Find where the given text appears and provide that cell's center as [X, Y] coordinate. 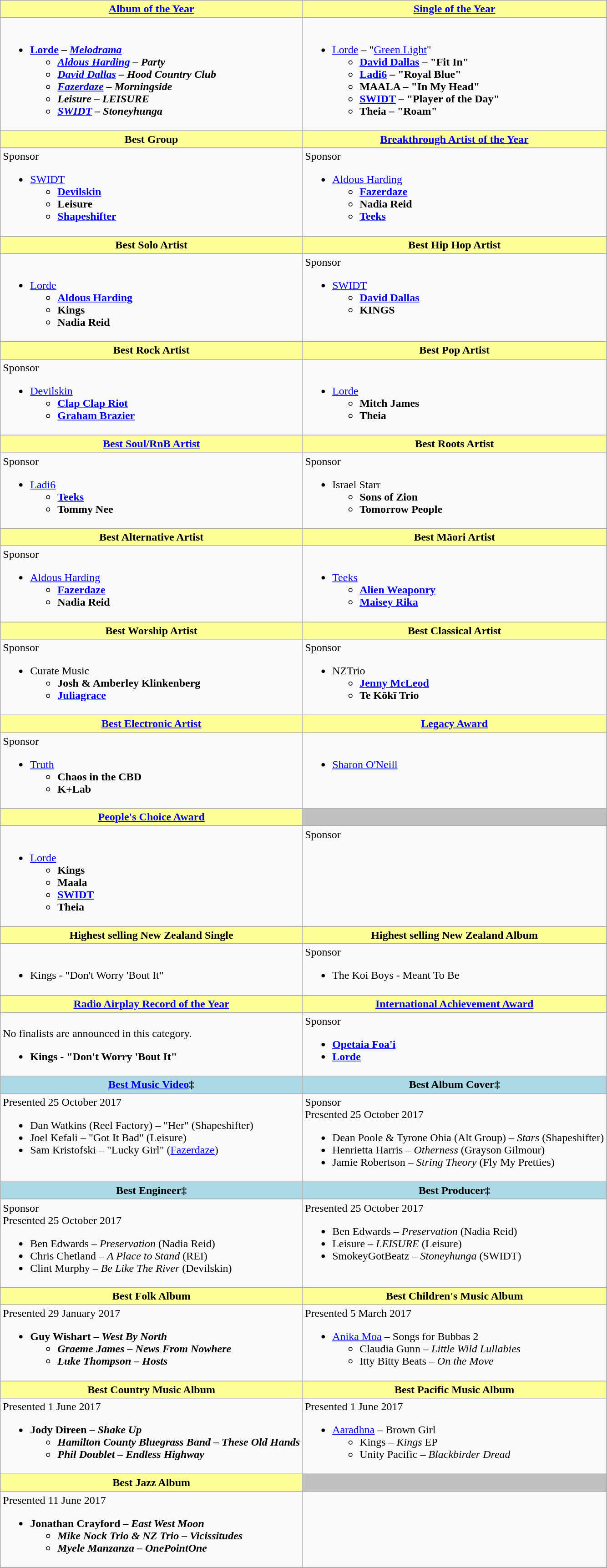
Breakthrough Artist of the Year [455, 139]
Highest selling New Zealand Album [455, 935]
SponsorThe Koi Boys - Meant To Be [455, 969]
Best Children's Music Album [455, 1296]
Best Engineer‡ [152, 1190]
Kings - "Don't Worry 'Bout It" [152, 969]
TeeksAlien WeaponryMaisey Rika [455, 583]
SponsorAldous HardingFazerdazeNadia ReidTeeks [455, 192]
SponsorOpetaia Foa'iLorde [455, 1044]
Best Solo Artist [152, 245]
People's Choice Award [152, 817]
Best Māori Artist [455, 537]
Presented 11 June 2017Jonathan Crayford – East West MoonMike Nock Trio & NZ Trio – VicissitudesMyele Manzanza – OnePointOne [152, 1530]
Best Alternative Artist [152, 537]
Best Producer‡ [455, 1190]
Best Rock Artist [152, 350]
LordeMitch JamesTheia [455, 397]
Best Country Music Album [152, 1389]
SponsorCurate MusicJosh & Amberley KlinkenbergJuliagrace [152, 677]
Presented 25 October 2017Ben Edwards – Preservation (Nadia Reid)Leisure – LEISURE (Leisure)SmokeyGotBeatz – Stoneyhunga (SWIDT) [455, 1243]
Best Group [152, 139]
Lorde – "Green Light"David Dallas – "Fit In"Ladi6 – "Royal Blue"MAALA – "In My Head"SWIDT – "Player of the Day"Theia – "Roam" [455, 74]
LordeKingsMaalaSWIDTTheia [152, 876]
SponsorTruthChaos in the CBDK+Lab [152, 771]
Single of the Year [455, 9]
Legacy Award [455, 724]
LordeAldous HardingKingsNadia Reid [152, 298]
Album of the Year [152, 9]
Best Hip Hop Artist [455, 245]
SponsorSWIDTDavid DallasKINGS [455, 298]
SponsorLadi6TeeksTommy Nee [152, 491]
SponsorNZTrioJenny McLeodTe Kōkī Trio [455, 677]
Best Jazz Album [152, 1483]
Best Album Cover‡ [455, 1085]
Sponsor [455, 876]
Best Soul/RnB Artist [152, 444]
SponsorAldous HardingFazerdazeNadia Reid [152, 583]
Sharon O'Neill [455, 771]
Best Folk Album [152, 1296]
Lorde – MelodramaAldous Harding – PartyDavid Dallas – Hood Country ClubFazerdaze – MorningsideLeisure – LEISURESWIDT – Stoneyhunga [152, 74]
SponsorSWIDTDevilskinLeisureShapeshifter [152, 192]
Best Pacific Music Album [455, 1389]
Best Worship Artist [152, 630]
Highest selling New Zealand Single [152, 935]
Best Classical Artist [455, 630]
SponsorIsrael StarrSons of ZionTomorrow People [455, 491]
International Achievement Award [455, 1004]
Radio Airplay Record of the Year [152, 1004]
Best Roots Artist [455, 444]
Presented 29 January 2017Guy Wishart – West By NorthGraeme James – News From NowhereLuke Thompson – Hosts [152, 1342]
Presented 1 June 2017Aaradhna – Brown GirlKings – Kings EPUnity Pacific – Blackbirder Dread [455, 1436]
SponsorDevilskinClap Clap RiotGraham Brazier [152, 397]
Presented 1 June 2017Jody Direen – Shake UpHamilton County Bluegrass Band – These Old HandsPhil Doublet – Endless Highway [152, 1436]
Best Music Video‡ [152, 1085]
Presented 5 March 2017Anika Moa – Songs for Bubbas 2Claudia Gunn – Little Wild LullabiesItty Bitty Beats – On the Move [455, 1342]
No finalists are announced in this category.Kings - "Don't Worry 'Bout It" [152, 1044]
Best Electronic Artist [152, 724]
Best Pop Artist [455, 350]
